Extract the [x, y] coordinate from the center of the cell holding the provided text.  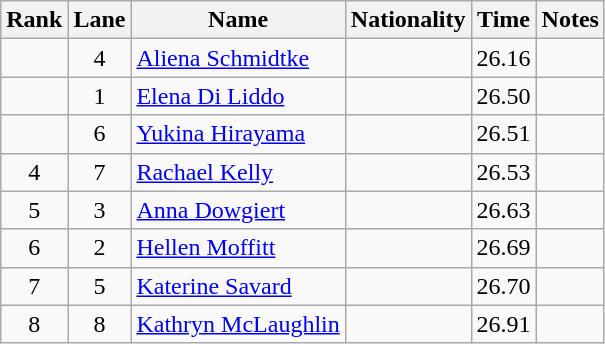
Aliena Schmidtke [238, 58]
26.70 [504, 286]
Time [504, 20]
Rachael Kelly [238, 172]
Nationality [408, 20]
Name [238, 20]
26.16 [504, 58]
Lane [100, 20]
Katerine Savard [238, 286]
Anna Dowgiert [238, 210]
Hellen Moffitt [238, 248]
26.53 [504, 172]
26.91 [504, 324]
26.69 [504, 248]
26.63 [504, 210]
1 [100, 96]
Yukina Hirayama [238, 134]
3 [100, 210]
Notes [570, 20]
26.51 [504, 134]
Kathryn McLaughlin [238, 324]
2 [100, 248]
Rank [34, 20]
Elena Di Liddo [238, 96]
26.50 [504, 96]
